Return (x, y) of the center of cell containing provided text 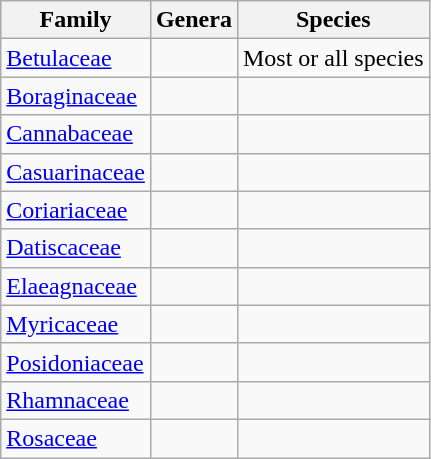
Betulaceae (76, 58)
Most or all species (333, 58)
Myricaceae (76, 324)
Genera (194, 20)
Coriariaceae (76, 210)
Family (76, 20)
Species (333, 20)
Posidoniaceae (76, 362)
Cannabaceae (76, 134)
Boraginaceae (76, 96)
Rosaceae (76, 438)
Casuarinaceae (76, 172)
Datiscaceae (76, 248)
Elaeagnaceae (76, 286)
Rhamnaceae (76, 400)
